For the text-containing cell, return its midpoint in [X, Y] coordinate format. 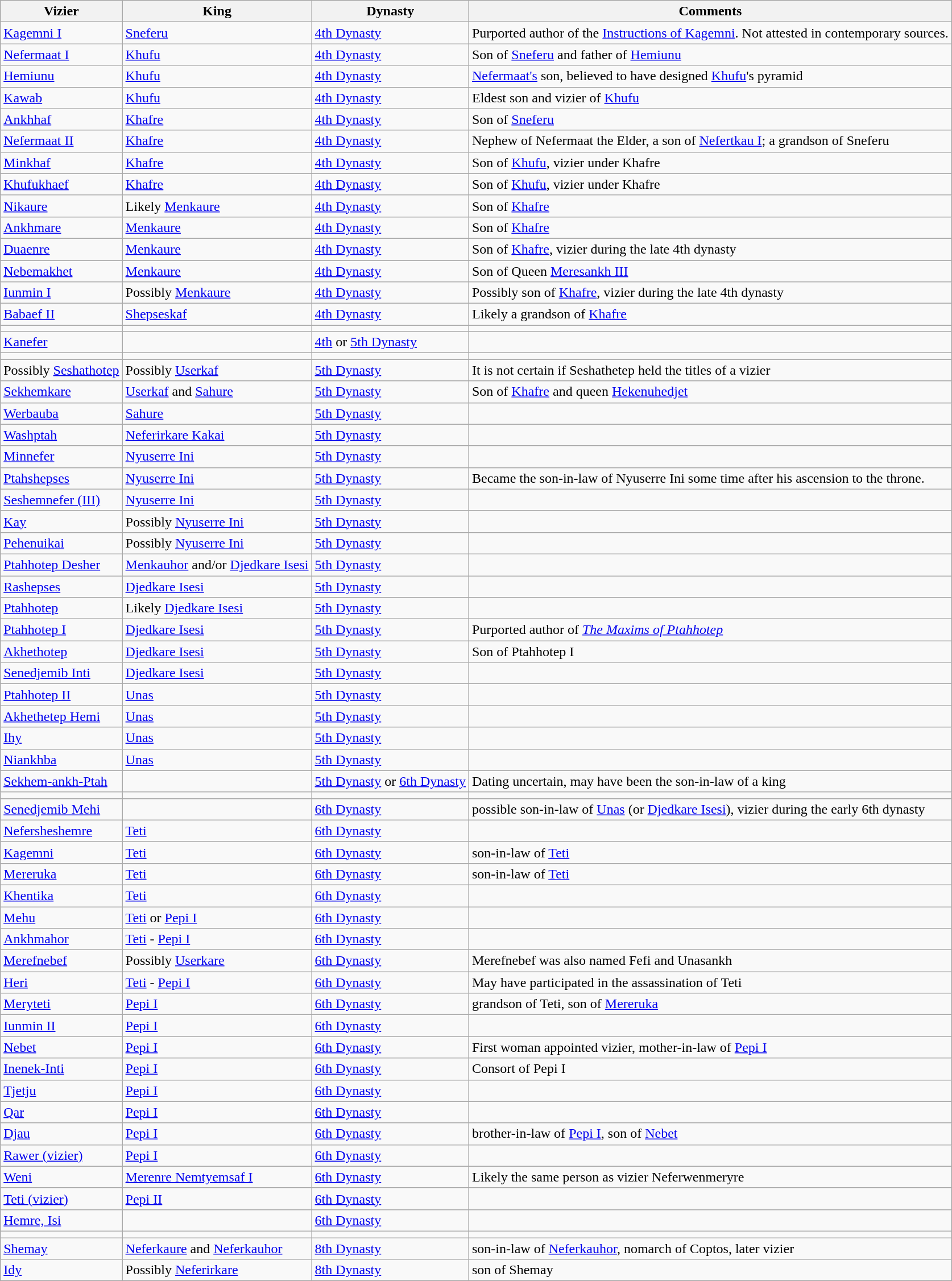
Purported author of The Maxims of Ptahhotep [710, 630]
Nikaure [61, 206]
Ptahhotep Desher [61, 565]
Hemre, Isi [61, 1220]
possible son-in-law of Unas (or Djedkare Isesi), vizier during the early 6th dynasty [710, 809]
Son of Queen Meresankh III [710, 271]
Ptahhotep [61, 608]
Nefersheshemre [61, 831]
Possibly Userkare [217, 961]
Merenre Nemtyemsaf I [217, 1177]
Nebemakhet [61, 271]
Neferkaure and Neferkauhor [217, 1248]
Nebet [61, 1047]
Shemay [61, 1248]
Son of Sneferu and father of Hemiunu [710, 55]
Senedjemib Mehi [61, 809]
Menkauhor and/or Djedkare Isesi [217, 565]
Likely Djedkare Isesi [217, 608]
King [217, 11]
Meryteti [61, 1004]
Duaenre [61, 249]
brother-in-law of Pepi I, son of Nebet [710, 1134]
Mereruka [61, 874]
Ptahshepses [61, 478]
Son of Khafre, vizier during the late 4th dynasty [710, 249]
Teti or Pepi I [217, 917]
Ptahhotep II [61, 695]
Khentika [61, 896]
Qar [61, 1112]
Comments [710, 11]
Werbauba [61, 413]
Khufukhaef [61, 184]
Kagemni [61, 852]
Niankhba [61, 760]
5th Dynasty or 6th Dynasty [390, 781]
Ankhmare [61, 227]
Nefermaat I [61, 55]
It is not certain if Seshathetep held the titles of a vizier [710, 370]
Likely the same person as vizier Neferwenmeryre [710, 1177]
Mehu [61, 917]
Eldest son and vizier of Khufu [710, 98]
Possibly son of Khafre, vizier during the late 4th dynasty [710, 293]
Sekhemkare [61, 392]
Son of Sneferu [710, 119]
Akhethetep Hemi [61, 716]
4th or 5th Dynasty [390, 342]
Consort of Pepi I [710, 1069]
Teti (vizier) [61, 1199]
Merefnebef [61, 961]
Minkhaf [61, 163]
Idy [61, 1270]
Likely a grandson of Khafre [710, 314]
Rashepses [61, 586]
Washptah [61, 435]
Dating uncertain, may have been the son-in-law of a king [710, 781]
Vizier [61, 11]
Dynasty [390, 11]
Kagemni I [61, 33]
Kanefer [61, 342]
son of Shemay [710, 1270]
Heri [61, 982]
Seshemnefer (III) [61, 500]
Rawer (vizier) [61, 1155]
Ptahhotep I [61, 630]
Pepi II [217, 1199]
Purported author of the Instructions of Kagemni. Not attested in contemporary sources. [710, 33]
Son of Ptahhotep I [710, 652]
son-in-law of Neferkauhor, nomarch of Coptos, later vizier [710, 1248]
Kay [61, 521]
Weni [61, 1177]
Hemiunu [61, 76]
Became the son-in-law of Nyuserre Ini some time after his ascension to the throne. [710, 478]
Pehenuikai [61, 543]
Minnefer [61, 457]
Iunmin I [61, 293]
Possibly Userkaf [217, 370]
First woman appointed vizier, mother-in-law of Pepi I [710, 1047]
Tjetju [61, 1091]
Ankhmahor [61, 939]
Likely Menkaure [217, 206]
Possibly Menkaure [217, 293]
Kawab [61, 98]
Nefermaat II [61, 141]
Ankhhaf [61, 119]
Userkaf and Sahure [217, 392]
Babaef II [61, 314]
Ihy [61, 738]
Possibly Seshathotep [61, 370]
Nephew of Nefermaat the Elder, a son of Nefertkau I; a grandson of Sneferu [710, 141]
Merefnebef was also named Fefi and Unasankh [710, 961]
Nefermaat's son, believed to have designed Khufu's pyramid [710, 76]
Sahure [217, 413]
Sneferu [217, 33]
Inenek-Inti [61, 1069]
Shepseskaf [217, 314]
May have participated in the assassination of Teti [710, 982]
Possibly Neferirkare [217, 1270]
Iunmin II [61, 1026]
Neferirkare Kakai [217, 435]
Djau [61, 1134]
grandson of Teti, son of Mereruka [710, 1004]
Son of Khafre and queen Hekenuhedjet [710, 392]
Akhethotep [61, 652]
Sekhem-ankh-Ptah [61, 781]
Senedjemib Inti [61, 673]
